Capture the cell that displays the provided text and extract its [x, y] central coordinate. 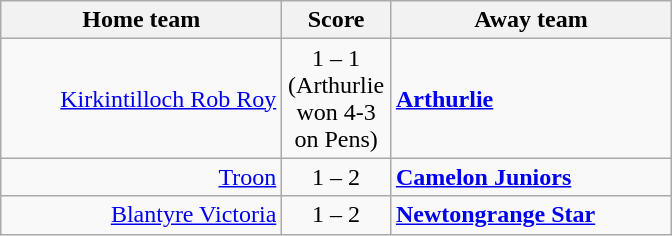
Arthurlie [530, 98]
Home team [142, 20]
Camelon Juniors [530, 177]
1 – 1 (Arthurlie won 4-3 on Pens) [336, 98]
Blantyre Victoria [142, 215]
Newtongrange Star [530, 215]
Troon [142, 177]
Score [336, 20]
Kirkintilloch Rob Roy [142, 98]
Away team [530, 20]
